Output the [x, y] coordinate of the center of the cell containing the given text.  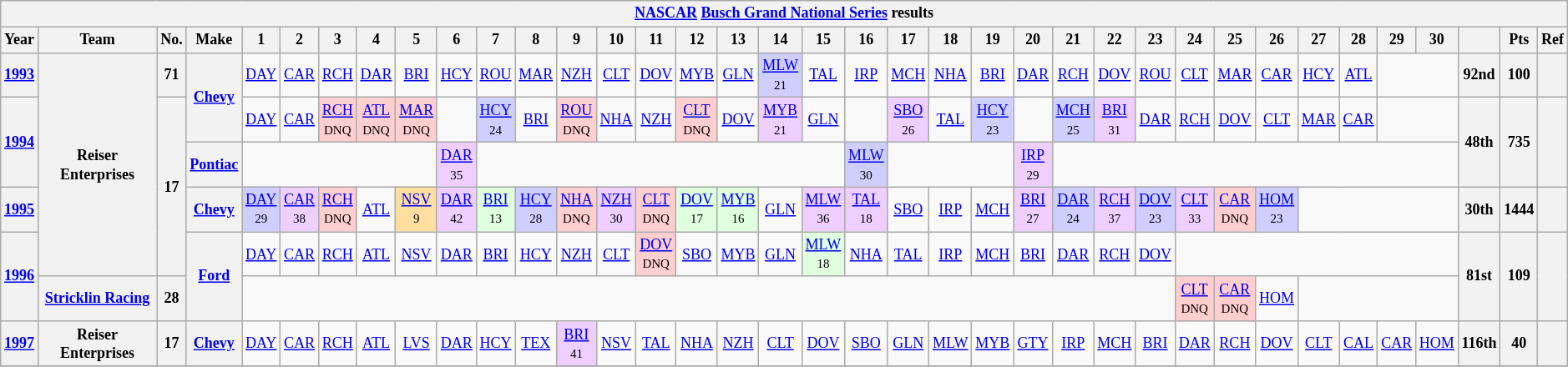
ROUDNQ [577, 120]
30th [1479, 209]
1444 [1520, 209]
8 [536, 40]
24 [1194, 40]
Make [214, 40]
MLW [950, 344]
18 [950, 40]
2 [300, 40]
6 [456, 40]
NSV9 [417, 209]
IRP29 [1034, 164]
4 [376, 40]
NZH30 [616, 209]
92nd [1479, 75]
BRI41 [577, 344]
15 [823, 40]
9 [577, 40]
14 [780, 40]
3 [337, 40]
No. [172, 40]
TAL18 [867, 209]
25 [1235, 40]
Pontiac [214, 164]
Year [20, 40]
1993 [20, 75]
MYB21 [780, 120]
HCY23 [993, 120]
Ref [1553, 40]
DAR24 [1073, 209]
16 [867, 40]
1 [261, 40]
BRI31 [1115, 120]
TEX [536, 344]
81st [1479, 277]
NHADNQ [577, 209]
100 [1520, 75]
ATLDNQ [376, 120]
22 [1115, 40]
MCH25 [1073, 120]
BRI27 [1034, 209]
27 [1318, 40]
Pts [1520, 40]
1995 [20, 209]
1996 [20, 277]
HCY24 [496, 120]
735 [1520, 142]
23 [1156, 40]
CAL [1358, 344]
LVS [417, 344]
DOVDNQ [656, 254]
1997 [20, 344]
20 [1034, 40]
MLW30 [867, 164]
BRI13 [496, 209]
SBO26 [908, 120]
11 [656, 40]
21 [1073, 40]
DAR35 [456, 164]
7 [496, 40]
29 [1397, 40]
12 [697, 40]
MLW36 [823, 209]
116th [1479, 344]
109 [1520, 277]
GTY [1034, 344]
30 [1438, 40]
MARDNQ [417, 120]
5 [417, 40]
CAR38 [300, 209]
26 [1277, 40]
CLT33 [1194, 209]
DOV17 [697, 209]
MYB16 [738, 209]
71 [172, 75]
Stricklin Racing [97, 299]
DAY29 [261, 209]
13 [738, 40]
40 [1520, 344]
19 [993, 40]
HCY28 [536, 209]
Team [97, 40]
48th [1479, 142]
10 [616, 40]
DOV23 [1156, 209]
DAR42 [456, 209]
1994 [20, 142]
NASCAR Busch Grand National Series results [784, 13]
RCH37 [1115, 209]
MLW18 [823, 254]
Ford [214, 277]
MLW21 [780, 75]
HOM23 [1277, 209]
